Locate the cell with the specified text and output its [x, y] center coordinate. 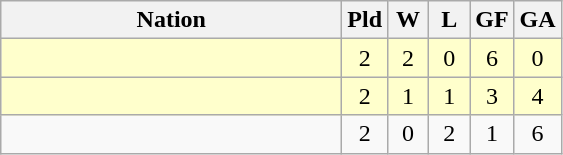
4 [538, 96]
Pld [365, 20]
GA [538, 20]
3 [492, 96]
GF [492, 20]
Nation [172, 20]
L [450, 20]
W [408, 20]
